Identify which cell holds the provided text, then report its (x, y) central coordinate. 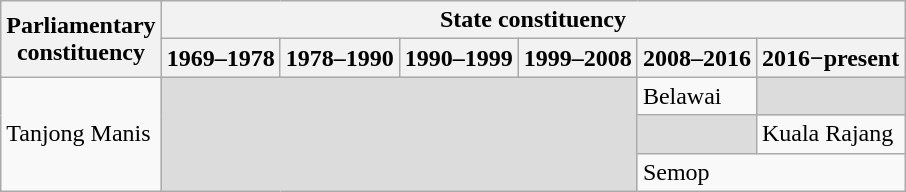
Parliamentaryconstituency (81, 39)
2016−present (830, 58)
1999–2008 (578, 58)
1978–1990 (340, 58)
1969–1978 (220, 58)
1990–1999 (458, 58)
Belawai (696, 96)
Tanjong Manis (81, 134)
2008–2016 (696, 58)
Semop (770, 172)
Kuala Rajang (830, 134)
State constituency (533, 20)
